Return the [x, y] coordinate for the center point of the cell that contains the specified text.  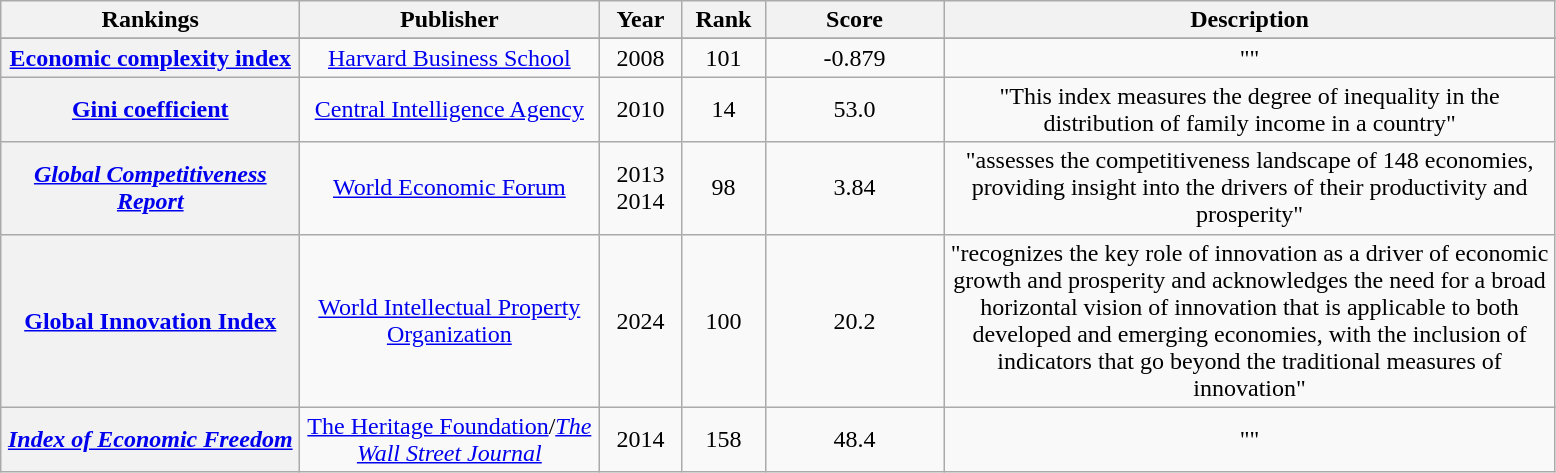
Rank [724, 20]
Score [854, 20]
Economic complexity index [150, 58]
20.2 [854, 320]
53.0 [854, 110]
98 [724, 188]
Gini coefficient [150, 110]
2008 [640, 58]
14 [724, 110]
100 [724, 320]
101 [724, 58]
Global Innovation Index [150, 320]
48.4 [854, 440]
The Heritage Foundation/The Wall Street Journal [450, 440]
World Intellectual Property Organization [450, 320]
2014 [640, 440]
Rankings [150, 20]
Index of Economic Freedom [150, 440]
Central Intelligence Agency [450, 110]
3.84 [854, 188]
20132014 [640, 188]
2010 [640, 110]
Harvard Business School [450, 58]
Description [1250, 20]
-0.879 [854, 58]
"This index measures the degree of inequality in the distribution of family income in a country" [1250, 110]
2024 [640, 320]
Global Competitiveness Report [150, 188]
Publisher [450, 20]
158 [724, 440]
Year [640, 20]
World Economic Forum [450, 188]
"assesses the competitiveness landscape of 148 economies, providing insight into the drivers of their productivity and prosperity" [1250, 188]
